Return [X, Y] of the center of cell containing provided text 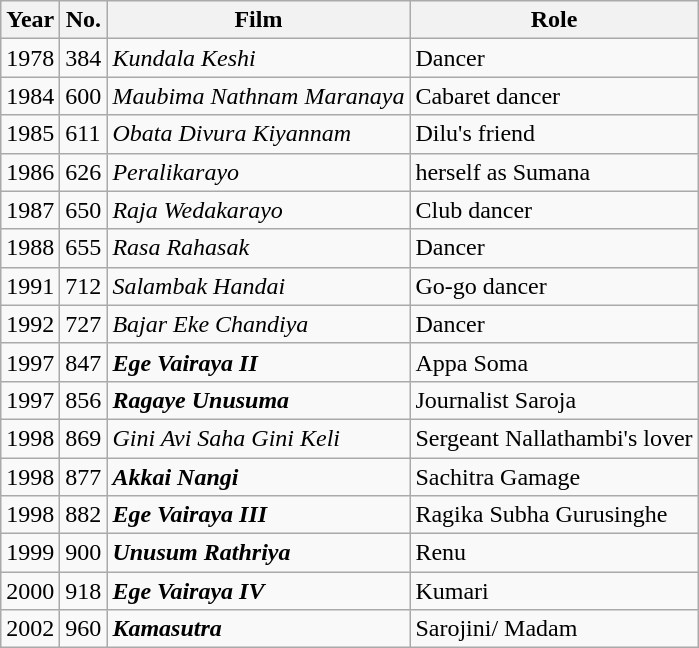
1987 [30, 210]
Sarojini/ Madam [554, 629]
Akkai Nangi [258, 477]
No. [84, 20]
655 [84, 248]
1978 [30, 58]
Go-go dancer [554, 286]
626 [84, 172]
2002 [30, 629]
900 [84, 553]
Cabaret dancer [554, 96]
Salambak Handai [258, 286]
Kumari [554, 591]
1992 [30, 324]
Obata Divura Kiyannam [258, 134]
Renu [554, 553]
611 [84, 134]
856 [84, 400]
847 [84, 362]
Ege Vairaya IV [258, 591]
Ragika Subha Gurusinghe [554, 515]
Unusum Rathriya [258, 553]
Gini Avi Saha Gini Keli [258, 438]
1999 [30, 553]
712 [84, 286]
877 [84, 477]
Ragaye Unusuma [258, 400]
600 [84, 96]
Film [258, 20]
918 [84, 591]
Bajar Eke Chandiya [258, 324]
Dilu's friend [554, 134]
Role [554, 20]
Maubima Nathnam Maranaya [258, 96]
Club dancer [554, 210]
Ege Vairaya II [258, 362]
Rasa Rahasak [258, 248]
1986 [30, 172]
Appa Soma [554, 362]
960 [84, 629]
Peralikarayo [258, 172]
Kundala Keshi [258, 58]
1984 [30, 96]
Sachitra Gamage [554, 477]
Ege Vairaya III [258, 515]
herself as Sumana [554, 172]
Journalist Saroja [554, 400]
Year [30, 20]
384 [84, 58]
869 [84, 438]
1985 [30, 134]
882 [84, 515]
Raja Wedakarayo [258, 210]
2000 [30, 591]
727 [84, 324]
650 [84, 210]
1988 [30, 248]
1991 [30, 286]
Kamasutra [258, 629]
Sergeant Nallathambi's lover [554, 438]
